From the cell containing the given text, extract its center point as (X, Y) coordinate. 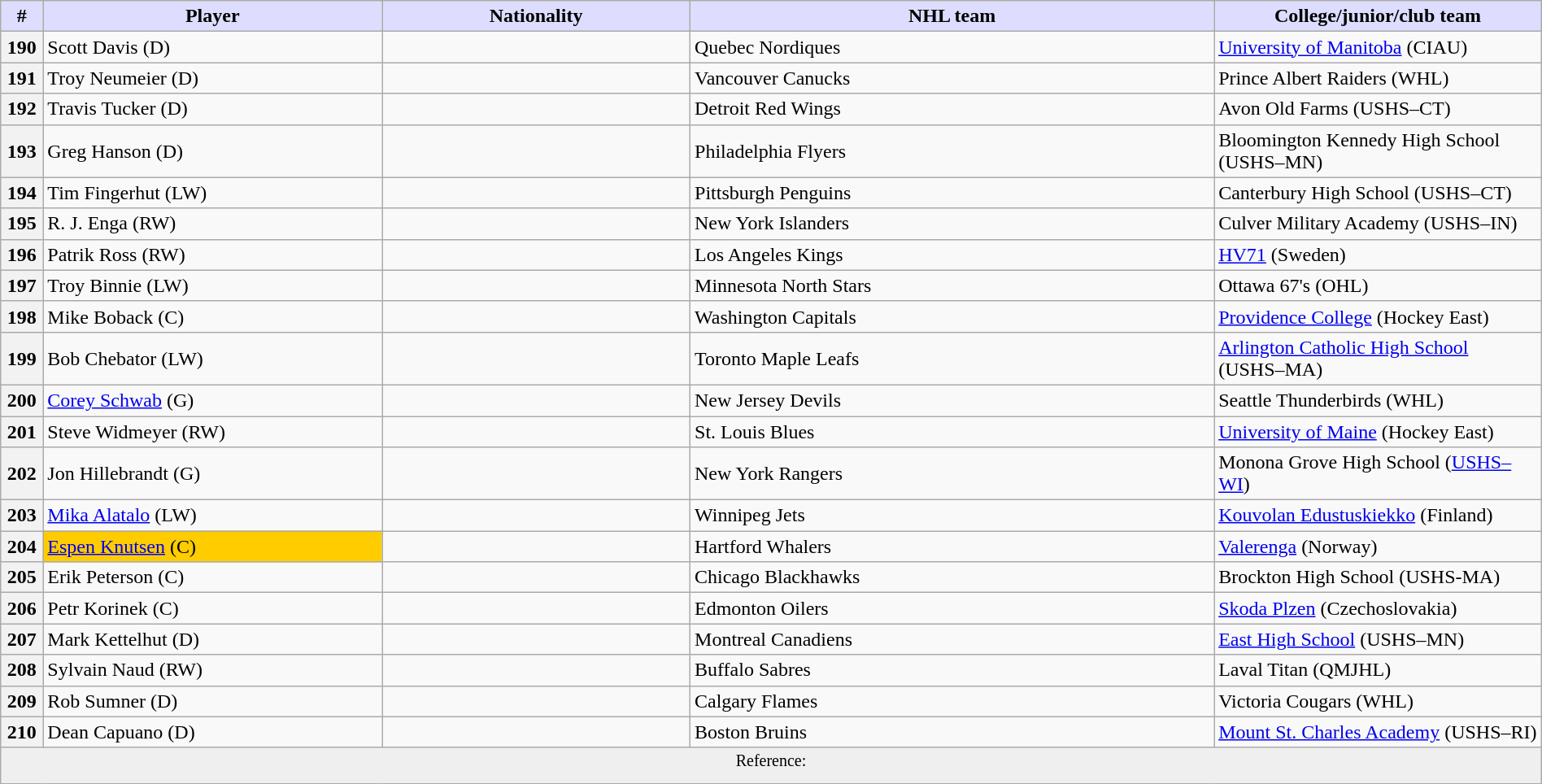
Skoda Plzen (Czechoslovakia) (1378, 608)
NHL team (952, 16)
Reference: (771, 766)
Pittsburgh Penguins (952, 193)
192 (22, 109)
Nationality (537, 16)
New York Islanders (952, 224)
Culver Military Academy (USHS–IN) (1378, 224)
198 (22, 316)
Espen Knutsen (C) (213, 547)
Toronto Maple Leafs (952, 358)
Erik Peterson (C) (213, 577)
Mark Kettelhut (D) (213, 639)
Minnesota North Stars (952, 285)
Kouvolan Edustuskiekko (Finland) (1378, 516)
Petr Korinek (C) (213, 608)
University of Manitoba (CIAU) (1378, 47)
200 (22, 400)
207 (22, 639)
Los Angeles Kings (952, 255)
Bob Chebator (LW) (213, 358)
Edmonton Oilers (952, 608)
Buffalo Sabres (952, 670)
College/junior/club team (1378, 16)
Dean Capuano (D) (213, 732)
University of Maine (Hockey East) (1378, 432)
195 (22, 224)
Troy Binnie (LW) (213, 285)
193 (22, 151)
Bloomington Kennedy High School (USHS–MN) (1378, 151)
Detroit Red Wings (952, 109)
Mike Boback (C) (213, 316)
196 (22, 255)
Calgary Flames (952, 701)
Scott Davis (D) (213, 47)
191 (22, 78)
Corey Schwab (G) (213, 400)
Avon Old Farms (USHS–CT) (1378, 109)
St. Louis Blues (952, 432)
New York Rangers (952, 473)
East High School (USHS–MN) (1378, 639)
190 (22, 47)
202 (22, 473)
Chicago Blackhawks (952, 577)
# (22, 16)
210 (22, 732)
Sylvain Naud (RW) (213, 670)
Jon Hillebrandt (G) (213, 473)
206 (22, 608)
194 (22, 193)
201 (22, 432)
Prince Albert Raiders (WHL) (1378, 78)
Steve Widmeyer (RW) (213, 432)
Greg Hanson (D) (213, 151)
Brockton High School (USHS-MA) (1378, 577)
Victoria Cougars (WHL) (1378, 701)
Arlington Catholic High School (USHS–MA) (1378, 358)
199 (22, 358)
HV71 (Sweden) (1378, 255)
Laval Titan (QMJHL) (1378, 670)
Player (213, 16)
Troy Neumeier (D) (213, 78)
Washington Capitals (952, 316)
209 (22, 701)
Canterbury High School (USHS–CT) (1378, 193)
Tim Fingerhut (LW) (213, 193)
208 (22, 670)
Philadelphia Flyers (952, 151)
Vancouver Canucks (952, 78)
Hartford Whalers (952, 547)
Winnipeg Jets (952, 516)
Rob Sumner (D) (213, 701)
Quebec Nordiques (952, 47)
205 (22, 577)
R. J. Enga (RW) (213, 224)
203 (22, 516)
Mount St. Charles Academy (USHS–RI) (1378, 732)
Monona Grove High School (USHS–WI) (1378, 473)
197 (22, 285)
Boston Bruins (952, 732)
Montreal Canadiens (952, 639)
204 (22, 547)
New Jersey Devils (952, 400)
Providence College (Hockey East) (1378, 316)
Patrik Ross (RW) (213, 255)
Mika Alatalo (LW) (213, 516)
Ottawa 67's (OHL) (1378, 285)
Valerenga (Norway) (1378, 547)
Seattle Thunderbirds (WHL) (1378, 400)
Travis Tucker (D) (213, 109)
